Search for the cell housing the specified text and yield its [X, Y] center coordinate. 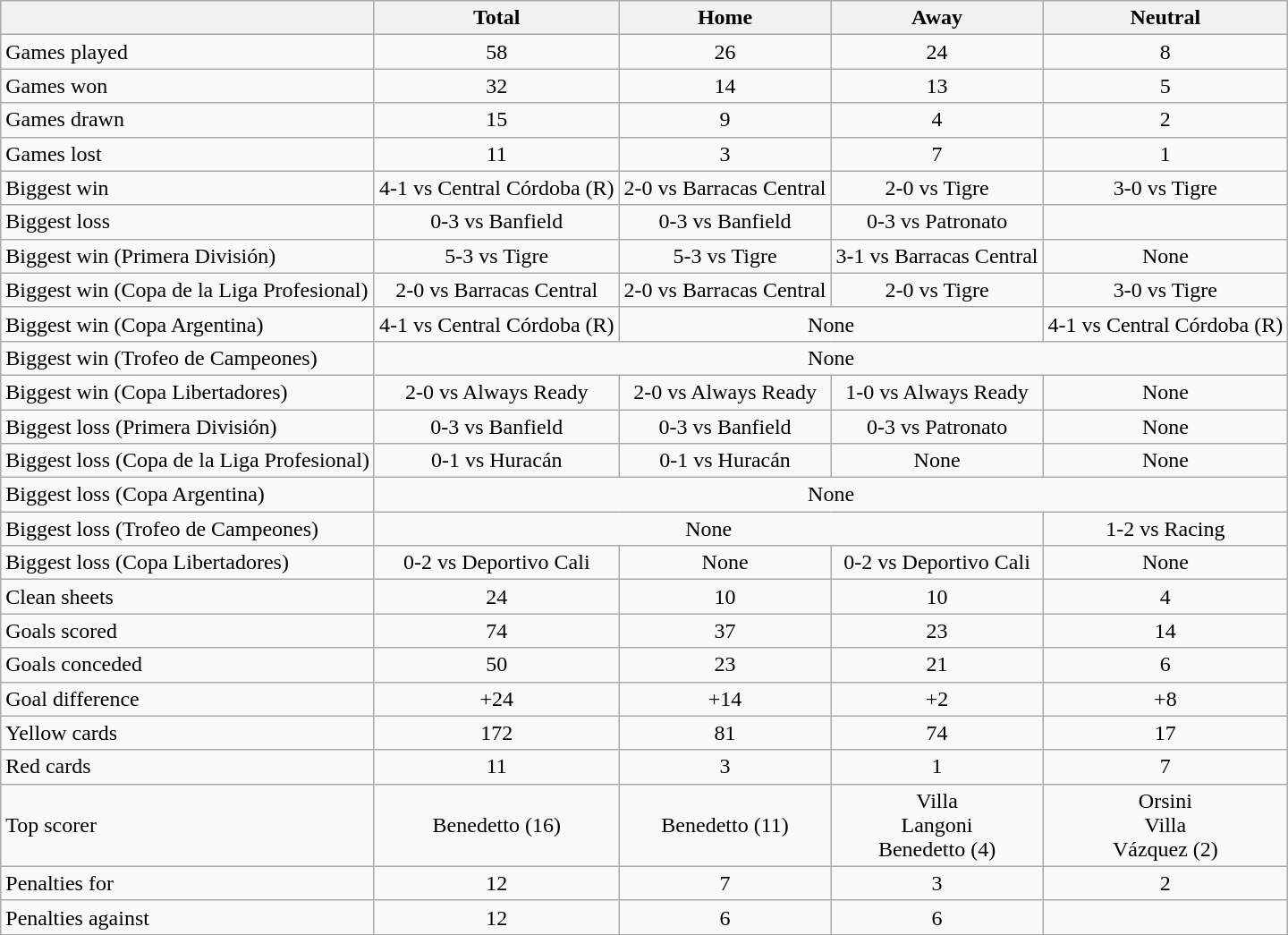
13 [937, 86]
Goal difference [188, 699]
Total [496, 18]
Red cards [188, 767]
Games drawn [188, 120]
21 [937, 665]
Away [937, 18]
Biggest loss (Primera División) [188, 427]
Games lost [188, 154]
Biggest loss [188, 222]
Benedetto (16) [496, 825]
9 [724, 120]
Biggest win (Copa de la Liga Profesional) [188, 290]
26 [724, 52]
Biggest win (Copa Libertadores) [188, 392]
Games won [188, 86]
Penalties for [188, 883]
32 [496, 86]
15 [496, 120]
Biggest loss (Copa Argentina) [188, 495]
17 [1165, 733]
Yellow cards [188, 733]
8 [1165, 52]
Games played [188, 52]
3-1 vs Barracas Central [937, 256]
Biggest win (Trofeo de Campeones) [188, 358]
1-0 vs Always Ready [937, 392]
Biggest win [188, 188]
Biggest loss (Trofeo de Campeones) [188, 529]
Clean sheets [188, 597]
Penalties against [188, 917]
Biggest loss (Copa Libertadores) [188, 563]
172 [496, 733]
+8 [1165, 699]
Biggest loss (Copa de la Liga Profesional) [188, 461]
Biggest win (Primera División) [188, 256]
Home [724, 18]
+24 [496, 699]
37 [724, 631]
Goals scored [188, 631]
Biggest win (Copa Argentina) [188, 324]
+2 [937, 699]
Neutral [1165, 18]
VillaLangoniBenedetto (4) [937, 825]
50 [496, 665]
Goals conceded [188, 665]
Top scorer [188, 825]
Benedetto (11) [724, 825]
+14 [724, 699]
OrsiniVillaVázquez (2) [1165, 825]
1-2 vs Racing [1165, 529]
81 [724, 733]
5 [1165, 86]
58 [496, 52]
